Capture the cell that displays the provided text and extract its [x, y] central coordinate. 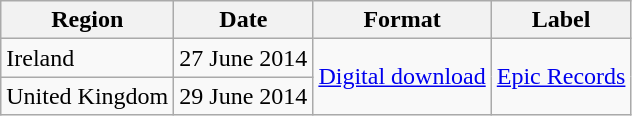
Digital download [402, 77]
Date [244, 20]
Region [88, 20]
Label [561, 20]
29 June 2014 [244, 96]
27 June 2014 [244, 58]
Epic Records [561, 77]
Ireland [88, 58]
Format [402, 20]
United Kingdom [88, 96]
